Return (x, y) of the center of cell containing provided text 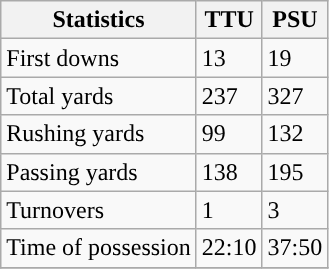
22:10 (229, 248)
19 (295, 58)
3 (295, 210)
37:50 (295, 248)
Time of possession (99, 248)
195 (295, 172)
132 (295, 134)
Statistics (99, 20)
237 (229, 96)
1 (229, 210)
327 (295, 96)
First downs (99, 58)
99 (229, 134)
Rushing yards (99, 134)
Passing yards (99, 172)
Total yards (99, 96)
138 (229, 172)
Turnovers (99, 210)
13 (229, 58)
TTU (229, 20)
PSU (295, 20)
